Identify which cell holds the provided text, then report its (x, y) central coordinate. 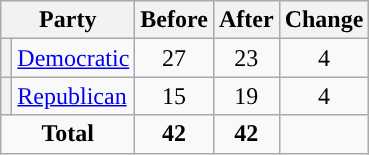
Before (174, 20)
After (246, 20)
Republican (74, 96)
27 (174, 58)
23 (246, 58)
Party (68, 20)
Change (324, 20)
Democratic (74, 58)
15 (174, 96)
19 (246, 96)
Total (68, 134)
